Detect which cell encompasses the target text, then output its (X, Y) center coordinate. 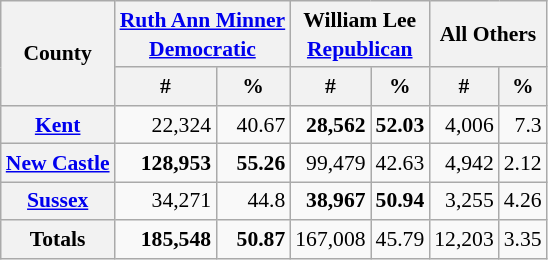
34,271 (166, 201)
45.79 (400, 239)
All Others (488, 34)
3,255 (464, 201)
Sussex (58, 201)
4,942 (464, 163)
52.03 (400, 125)
55.26 (253, 163)
22,324 (166, 125)
Ruth Ann MinnerDemocratic (203, 34)
2.12 (523, 163)
128,953 (166, 163)
7.3 (523, 125)
167,008 (330, 239)
40.67 (253, 125)
99,479 (330, 163)
William LeeRepublican (360, 34)
4,006 (464, 125)
42.63 (400, 163)
185,548 (166, 239)
4.26 (523, 201)
50.87 (253, 239)
County (58, 53)
38,967 (330, 201)
12,203 (464, 239)
44.8 (253, 201)
Kent (58, 125)
3.35 (523, 239)
50.94 (400, 201)
28,562 (330, 125)
New Castle (58, 163)
Totals (58, 239)
